Return the [X, Y] coordinate for the center point of the cell that contains the specified text.  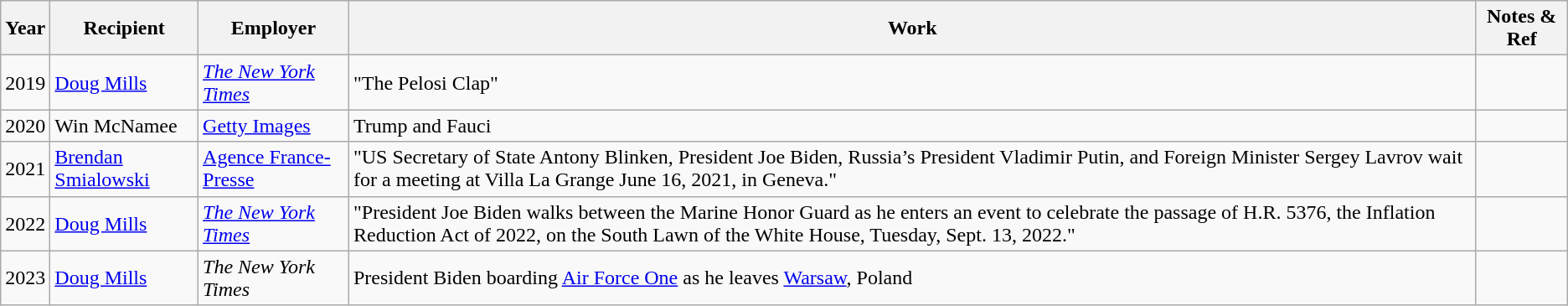
Win McNamee [124, 126]
Recipient [124, 29]
Agence France-Presse [274, 169]
Trump and Fauci [912, 126]
2023 [25, 278]
2019 [25, 82]
"The Pelosi Clap" [912, 82]
Work [912, 29]
2020 [25, 126]
2021 [25, 169]
Brendan Smialowski [124, 169]
Employer [274, 29]
President Biden boarding Air Force One as he leaves Warsaw, Poland [912, 278]
Notes & Ref [1521, 29]
Year [25, 29]
Getty Images [274, 126]
2022 [25, 223]
